Capture the cell that displays the provided text and extract its [X, Y] central coordinate. 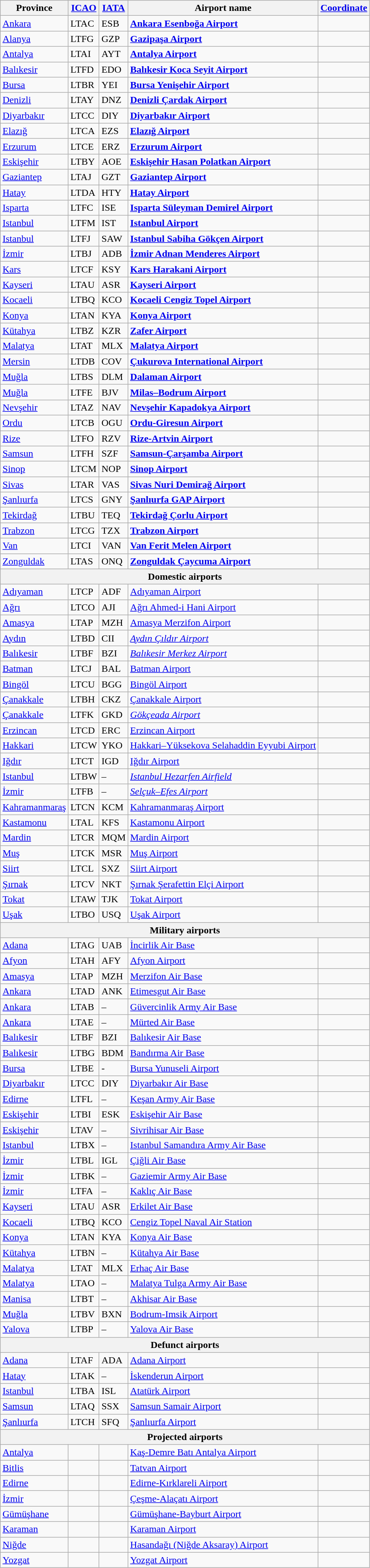
LTCI [84, 546]
LTCW [84, 746]
ANK [114, 992]
Çukurova International Airport [223, 361]
Merzifon Air Base [223, 976]
ERC [114, 730]
Hakkari–Yüksekova Selahaddin Eyyubi Airport [223, 746]
Manisa [34, 1299]
Alanya [34, 39]
LTAB [84, 1007]
Eskişehir Hasan Polatkan Airport [223, 161]
LTBV [84, 1314]
Sivrihisar Air Base [223, 1130]
Amasya Merzifon Airport [223, 623]
LTFM [84, 223]
LTAS [84, 561]
LTAH [84, 961]
Cengiz Topel Naval Air Station [223, 1222]
Gökçeada Airport [223, 715]
NKT [114, 884]
Batman [34, 669]
Şanlıurfa GAP Airport [223, 500]
Rize-Artvin Airport [223, 438]
MSR [114, 853]
Zafer Airport [223, 331]
Gümüşhane [34, 1514]
Balıkesir Merkez Airport [223, 653]
Aydın [34, 638]
Siirt [34, 868]
İzmir Adnan Menderes Airport [223, 254]
LTBU [84, 515]
Zonguldak Çaycuma Airport [223, 561]
ERZ [114, 146]
Erkilet Air Base [223, 1207]
Atatürk Airport [223, 1391]
AYT [114, 54]
Ankara Esenboğa Airport [223, 23]
Bingöl [34, 684]
LTBS [84, 377]
LTAL [84, 822]
LTFA [84, 1191]
Isparta [34, 208]
Trabzon [34, 530]
Çeşme-Alaçatı Airport [223, 1499]
İncirlik Air Base [223, 945]
İskenderun Airport [223, 1375]
Bingöl Airport [223, 684]
Van [34, 546]
IGL [114, 1160]
LTCP [84, 592]
Akhisar Air Base [223, 1299]
Balıkesir Koca Seyit Airport [223, 69]
IATA [114, 8]
SFQ [114, 1421]
Şanlıurfa Airport [223, 1421]
LTBN [84, 1253]
Erzurum [34, 146]
Malatya Airport [223, 346]
LTAZ [84, 407]
LTCF [84, 269]
KFS [114, 822]
LTBG [84, 1053]
LTFL [84, 1099]
LTFD [84, 69]
LTCT [84, 761]
Kahramanmaraş [34, 807]
Karaman [34, 1529]
LTFJ [84, 239]
COV [114, 361]
Eskişehir Air Base [223, 1114]
ESK [114, 1114]
LTFE [84, 392]
Antalya Airport [223, 54]
NOP [114, 469]
Konya Air Base [223, 1237]
LTAE [84, 1022]
BGG [114, 684]
LTCS [84, 500]
GKD [114, 715]
TZX [114, 530]
VAS [114, 484]
LTAY [84, 100]
LTCD [84, 730]
LTFC [84, 208]
LTBR [84, 85]
Siirt Airport [223, 868]
Erhaç Air Base [223, 1268]
Kayseri Airport [223, 285]
Tokat [34, 899]
Isparta Süleyman Demirel Airport [223, 208]
LTAG [84, 945]
LTBZ [84, 331]
Şırnak Şerafettin Elçi Airport [223, 884]
DNZ [114, 100]
Iğdır [34, 761]
NAV [114, 407]
LTAJ [84, 177]
Nevşehir [34, 407]
Sivas Nuri Demirağ Airport [223, 484]
YKO [114, 746]
Tekirdağ Çorlu Airport [223, 515]
Erzincan [34, 730]
GZP [114, 39]
SXZ [114, 868]
LTCN [84, 807]
Defunct airports [185, 1345]
Ağrı [34, 607]
LTBY [84, 161]
Sinop Airport [223, 469]
Trabzon Airport [223, 530]
Konya Airport [223, 315]
Coordinate [344, 8]
IST [114, 223]
LTAK [84, 1375]
LTCB [84, 423]
Erzurum Airport [223, 146]
Istanbul Samandıra Army Air Base [223, 1145]
Zonguldak [34, 561]
LTBX [84, 1145]
LTCR [84, 838]
LTCM [84, 469]
LTCE [84, 146]
Kocaeli Cengiz Topel Airport [223, 300]
LTAO [84, 1283]
Kars Harakani Airport [223, 269]
LTBP [84, 1329]
Afyon [34, 961]
Bursa Yunuseli Airport [223, 1068]
Gümüşhane-Bayburt Airport [223, 1514]
Uşak [34, 914]
Karaman Airport [223, 1529]
Şırnak [34, 884]
ONQ [114, 561]
LTBL [84, 1160]
UAB [114, 945]
CKZ [114, 700]
Kastamonu Airport [223, 822]
LTCL [84, 868]
Bursa Yenişehir Airport [223, 85]
Kaş-Demre Batı Antalya Airport [223, 1453]
GNY [114, 500]
LTCV [84, 884]
Bodrum-Imsik Airport [223, 1314]
Milas–Bodrum Airport [223, 392]
BAL [114, 669]
LTDA [84, 193]
Selçuk–Efes Airport [223, 792]
SZF [114, 454]
Denizli [34, 100]
Projected airports [185, 1437]
YEI [114, 85]
Çanakkale Airport [223, 700]
Tekirdağ [34, 515]
LTFG [84, 39]
Kaklıç Air Base [223, 1191]
LTBK [84, 1176]
Iğdır Airport [223, 761]
Balıkesir Air Base [223, 1038]
LTCG [84, 530]
- [114, 1068]
AOE [114, 161]
HTY [114, 193]
Ordu-Giresun Airport [223, 423]
ISL [114, 1391]
Mardin [34, 838]
Sinop [34, 469]
Yalova [34, 1329]
KCM [114, 807]
Mardin Airport [223, 838]
TEQ [114, 515]
Adıyaman [34, 592]
LTBI [84, 1114]
SAW [114, 239]
RZV [114, 438]
Niğde [34, 1545]
KZR [114, 331]
LTBD [84, 638]
BDM [114, 1053]
Muş Airport [223, 853]
Elazığ Airport [223, 131]
LTDB [84, 361]
Erzincan Airport [223, 730]
Elazığ [34, 131]
CII [114, 638]
Dalaman Airport [223, 377]
Diyarbakır Air Base [223, 1084]
Ordu [34, 423]
SSX [114, 1406]
TJK [114, 899]
Istanbul Airport [223, 223]
Samsun-Çarşamba Airport [223, 454]
Samsun Samair Airport [223, 1406]
Hakkari [34, 746]
ICAO [84, 8]
Keşan Army Air Base [223, 1099]
Malatya Tulga Army Air Base [223, 1283]
Tokat Airport [223, 899]
LTBT [84, 1299]
LTAD [84, 992]
LTFH [84, 454]
Domestic airports [185, 576]
LTCH [84, 1421]
LTAV [84, 1130]
Diyarbakır Airport [223, 115]
Sivas [34, 484]
Bitlis [34, 1468]
Istanbul Hezarfen Airfield [223, 776]
LTAI [84, 54]
ESB [114, 23]
LTAW [84, 899]
Nevşehir Kapadokya Airport [223, 407]
LTCK [84, 853]
IGD [114, 761]
Hatay Airport [223, 193]
Güvercinlik Army Air Base [223, 1007]
Gaziantep [34, 177]
Adana Airport [223, 1360]
LTBE [84, 1068]
LTCU [84, 684]
Bandırma Air Base [223, 1053]
ADA [114, 1360]
Van Ferit Melen Airport [223, 546]
Denizli Çardak Airport [223, 100]
Kütahya Air Base [223, 1253]
MQM [114, 838]
Yalova Air Base [223, 1329]
LTCJ [84, 669]
Yozgat [34, 1560]
Aydın Çıldır Airport [223, 638]
DLM [114, 377]
Edirne-Kırklareli Airport [223, 1483]
Province [34, 8]
LTCA [84, 131]
Kastamonu [34, 822]
Gazipaşa Airport [223, 39]
Hasandağı (Niğde Aksaray) Airport [223, 1545]
LTAQ [84, 1406]
LTBH [84, 700]
Ağrı Ahmed-i Hani Airport [223, 607]
Istanbul Sabiha Gökçen Airport [223, 239]
LTBO [84, 914]
LTBJ [84, 254]
Uşak Airport [223, 914]
Mürted Air Base [223, 1022]
LTBA [84, 1391]
Rize [34, 438]
Tatvan Airport [223, 1468]
Military airports [185, 930]
EZS [114, 131]
LTAC [84, 23]
BJV [114, 392]
Yozgat Airport [223, 1560]
AJI [114, 607]
Etimesgut Air Base [223, 992]
BXN [114, 1314]
LTAR [84, 484]
OGU [114, 423]
Batman Airport [223, 669]
USQ [114, 914]
Afyon Airport [223, 961]
ADF [114, 592]
LTFB [84, 792]
Kahramanmaraş Airport [223, 807]
Airport name [223, 8]
Muş [34, 853]
LTAF [84, 1360]
VAN [114, 546]
Gaziemir Army Air Base [223, 1176]
ISE [114, 208]
LTBW [84, 776]
EDO [114, 69]
LTFK [84, 715]
GZT [114, 177]
Kars [34, 269]
AFY [114, 961]
LTFO [84, 438]
Çiğli Air Base [223, 1160]
Adıyaman Airport [223, 592]
Mersin [34, 361]
Gaziantep Airport [223, 177]
ADB [114, 254]
LTCO [84, 607]
KSY [114, 269]
